Locate the cell with the specified text and output its [x, y] center coordinate. 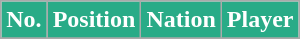
Player [260, 20]
Position [94, 20]
Nation [181, 20]
No. [24, 20]
